Extract the [x, y] coordinate from the center of the cell holding the provided text.  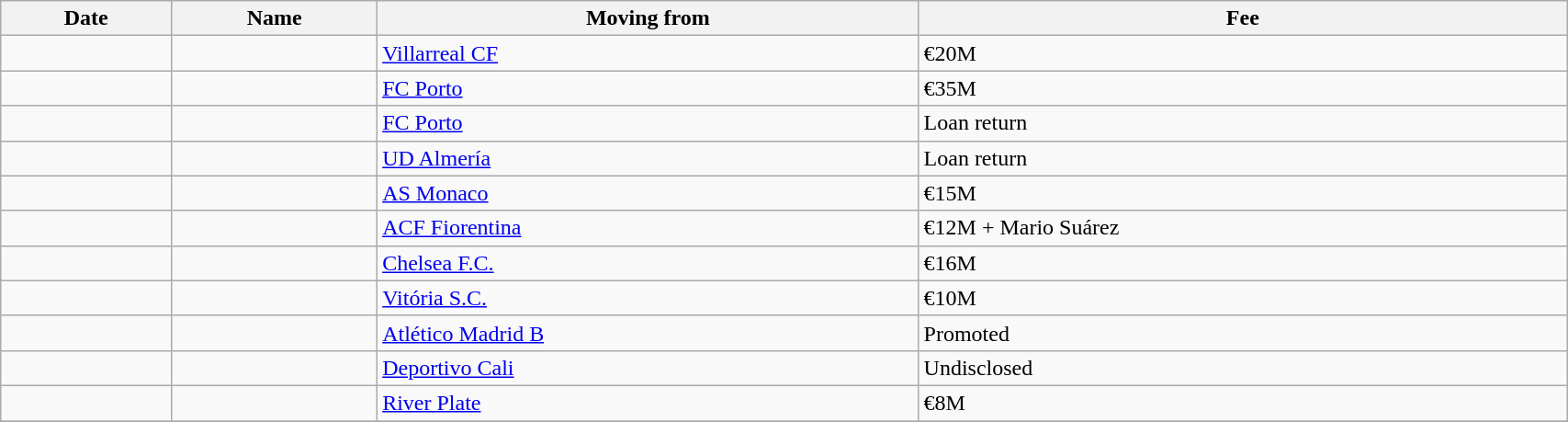
Date [86, 18]
Chelsea F.C. [649, 263]
€8M [1243, 403]
€20M [1243, 53]
Fee [1243, 18]
Promoted [1243, 333]
Name [275, 18]
Vitória S.C. [649, 298]
Deportivo Cali [649, 368]
€12M + Mario Suárez [1243, 228]
Atlético Madrid B [649, 333]
River Plate [649, 403]
UD Almería [649, 158]
€15M [1243, 193]
AS Monaco [649, 193]
Moving from [649, 18]
€16M [1243, 263]
Villarreal CF [649, 53]
€35M [1243, 88]
ACF Fiorentina [649, 228]
€10M [1243, 298]
Undisclosed [1243, 368]
